Detect which cell encompasses the target text, then output its (x, y) center coordinate. 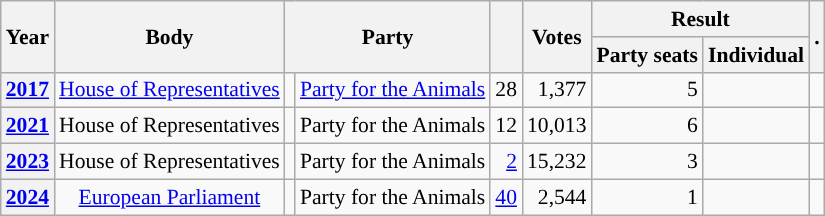
1,377 (556, 90)
2 (506, 162)
Body (170, 36)
. (817, 36)
15,232 (556, 162)
10,013 (556, 126)
6 (646, 126)
40 (506, 197)
28 (506, 90)
Result (700, 19)
3 (646, 162)
Party (388, 36)
2023 (28, 162)
Year (28, 36)
2024 (28, 197)
European Parliament (170, 197)
5 (646, 90)
2017 (28, 90)
12 (506, 126)
2021 (28, 126)
Votes (556, 36)
1 (646, 197)
Party seats (646, 55)
Individual (756, 55)
2,544 (556, 197)
